Capture the cell that displays the provided text and extract its [X, Y] central coordinate. 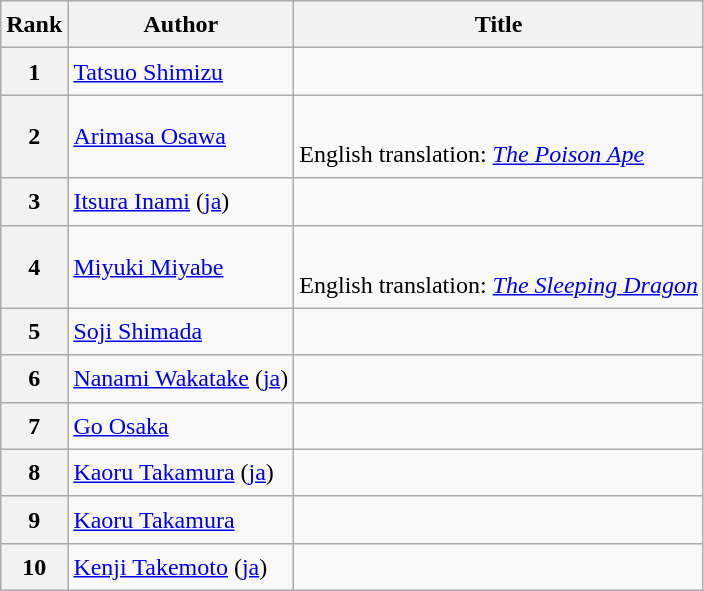
3 [34, 202]
6 [34, 378]
Soji Shimada [181, 332]
5 [34, 332]
Rank [34, 24]
Author [181, 24]
Arimasa Osawa [181, 136]
2 [34, 136]
8 [34, 472]
English translation: The Sleeping Dragon [499, 266]
Title [499, 24]
English translation: The Poison Ape [499, 136]
Itsura Inami (ja) [181, 202]
Tatsuo Shimizu [181, 72]
Kenji Takemoto (ja) [181, 566]
1 [34, 72]
Kaoru Takamura [181, 520]
7 [34, 426]
Nanami Wakatake (ja) [181, 378]
9 [34, 520]
Miyuki Miyabe [181, 266]
10 [34, 566]
Go Osaka [181, 426]
4 [34, 266]
Kaoru Takamura (ja) [181, 472]
